Pinpoint the cell where the given text exists, returning its [x, y] midpoint coordinate. 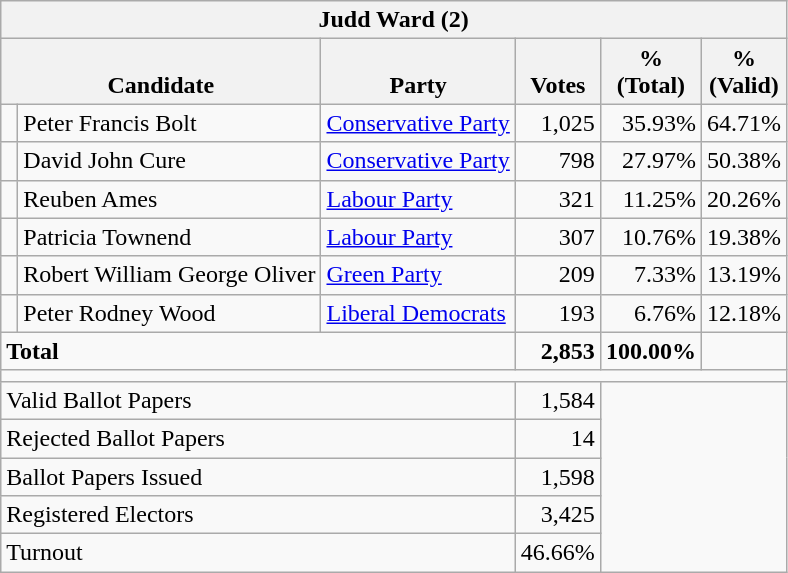
50.38% [744, 161]
46.66% [558, 553]
10.76% [650, 237]
Judd Ward (2) [394, 20]
3,425 [558, 515]
Peter Rodney Wood [170, 313]
Registered Electors [258, 515]
Green Party [418, 275]
Rejected Ballot Papers [258, 438]
%(Valid) [744, 72]
Liberal Democrats [418, 313]
Ballot Papers Issued [258, 477]
35.93% [650, 123]
1,584 [558, 400]
Reuben Ames [170, 199]
20.26% [744, 199]
12.18% [744, 313]
2,853 [558, 351]
David John Cure [170, 161]
321 [558, 199]
64.71% [744, 123]
13.19% [744, 275]
Party [418, 72]
798 [558, 161]
Total [258, 351]
Patricia Townend [170, 237]
1,025 [558, 123]
27.97% [650, 161]
Turnout [258, 553]
Robert William George Oliver [170, 275]
%(Total) [650, 72]
209 [558, 275]
7.33% [650, 275]
1,598 [558, 477]
19.38% [744, 237]
Valid Ballot Papers [258, 400]
14 [558, 438]
Peter Francis Bolt [170, 123]
193 [558, 313]
100.00% [650, 351]
11.25% [650, 199]
Votes [558, 72]
307 [558, 237]
Candidate [161, 72]
6.76% [650, 313]
